For the text-containing cell, return its midpoint in [x, y] coordinate format. 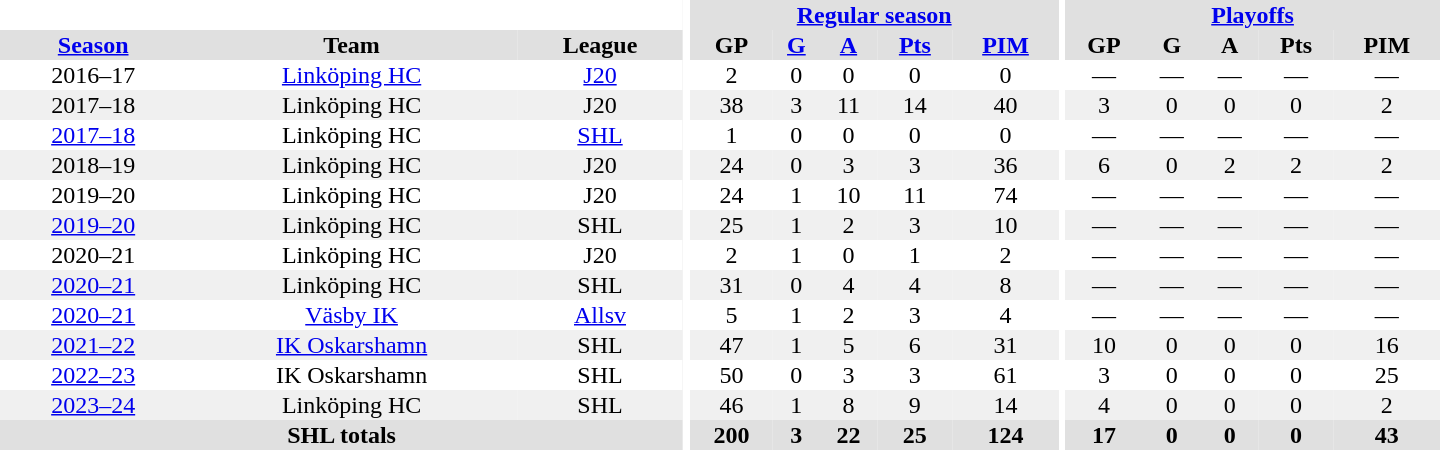
40 [1005, 105]
22 [849, 435]
61 [1005, 375]
2016–17 [93, 75]
74 [1005, 195]
36 [1005, 165]
50 [732, 375]
Season [93, 45]
Väsby IK [352, 315]
2018–19 [93, 165]
2023–24 [93, 405]
Playoffs [1252, 15]
43 [1386, 435]
Allsv [600, 315]
2022–23 [93, 375]
9 [914, 405]
38 [732, 105]
47 [732, 345]
Team [352, 45]
124 [1005, 435]
SHL totals [342, 435]
17 [1104, 435]
200 [732, 435]
16 [1386, 345]
Regular season [874, 15]
46 [732, 405]
League [600, 45]
2021–22 [93, 345]
